Locate the cell with the specified text and output its [x, y] center coordinate. 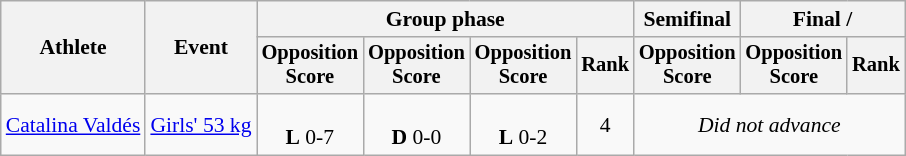
L 0-2 [524, 124]
4 [605, 124]
Semifinal [688, 19]
Event [200, 48]
L 0-7 [310, 124]
Did not advance [770, 124]
Final / [822, 19]
Girls' 53 kg [200, 124]
Catalina Valdés [74, 124]
Athlete [74, 48]
D 0-0 [416, 124]
Group phase [446, 19]
